Locate the cell with the specified text and output its (x, y) center coordinate. 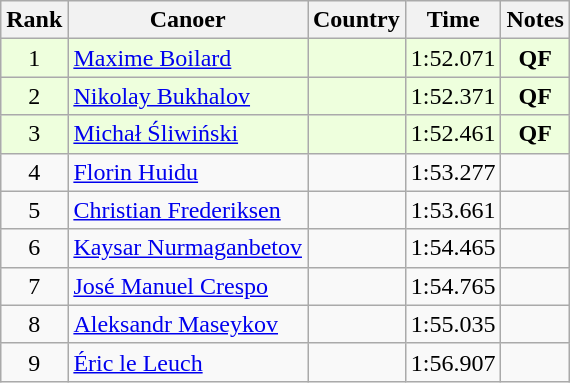
José Manuel Crespo (188, 286)
1:54.765 (453, 286)
9 (34, 362)
8 (34, 324)
4 (34, 172)
Christian Frederiksen (188, 210)
Aleksandr Maseykov (188, 324)
Nikolay Bukhalov (188, 96)
Éric le Leuch (188, 362)
Maxime Boilard (188, 58)
Country (357, 20)
1:52.461 (453, 134)
Florin Huidu (188, 172)
2 (34, 96)
7 (34, 286)
1:55.035 (453, 324)
Time (453, 20)
1:53.277 (453, 172)
1:56.907 (453, 362)
Canoer (188, 20)
Michał Śliwiński (188, 134)
1:54.465 (453, 248)
6 (34, 248)
3 (34, 134)
Kaysar Nurmaganbetov (188, 248)
1:53.661 (453, 210)
5 (34, 210)
1:52.371 (453, 96)
Notes (535, 20)
1:52.071 (453, 58)
1 (34, 58)
Rank (34, 20)
